Pinpoint the cell where the given text exists, returning its (x, y) midpoint coordinate. 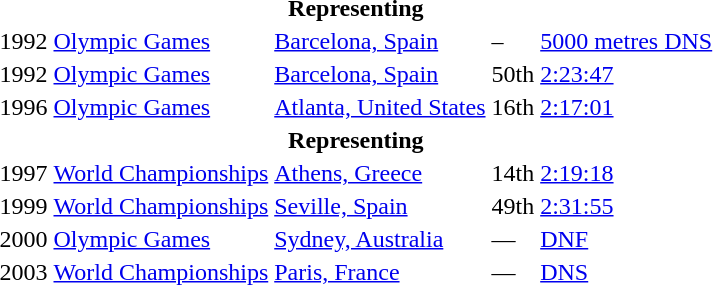
49th (513, 206)
– (513, 41)
50th (513, 74)
14th (513, 173)
Athens, Greece (380, 173)
16th (513, 107)
— (513, 239)
Seville, Spain (380, 206)
Atlanta, United States (380, 107)
Sydney, Australia (380, 239)
